Return [X, Y] of the center of cell containing provided text 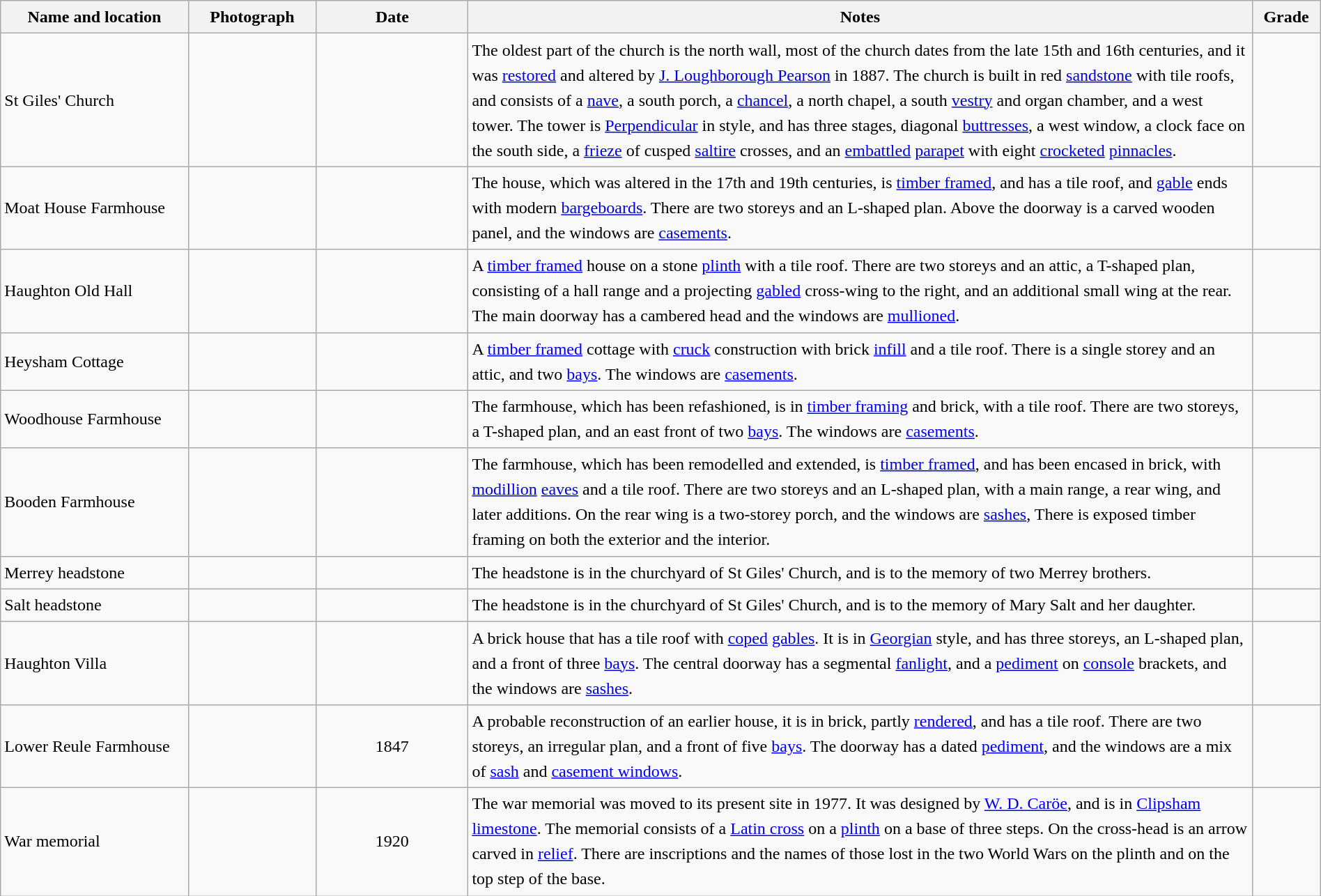
The headstone is in the churchyard of St Giles' Church, and is to the memory of two Merrey brothers. [860, 573]
St Giles' Church [95, 100]
Salt headstone [95, 605]
Name and location [95, 17]
Grade [1286, 17]
Haughton Villa [95, 663]
1847 [392, 746]
Booden Farmhouse [95, 502]
Moat House Farmhouse [95, 208]
The headstone is in the churchyard of St Giles' Church, and is to the memory of Mary Salt and her daughter. [860, 605]
1920 [392, 842]
Notes [860, 17]
Heysham Cottage [95, 361]
War memorial [95, 842]
Woodhouse Farmhouse [95, 419]
Merrey headstone [95, 573]
Lower Reule Farmhouse [95, 746]
Date [392, 17]
Photograph [252, 17]
Haughton Old Hall [95, 291]
